Detect which cell encompasses the target text, then output its [x, y] center coordinate. 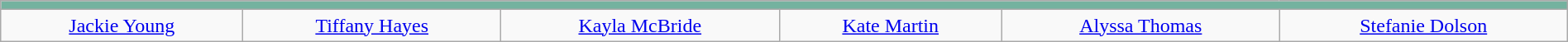
Alyssa Thomas [1140, 26]
Stefanie Dolson [1423, 26]
Kate Martin [890, 26]
Kayla McBride [640, 26]
Tiffany Hayes [372, 26]
Jackie Young [122, 26]
